Determine the (x, y) coordinate at the center of the cell enclosing the given text.  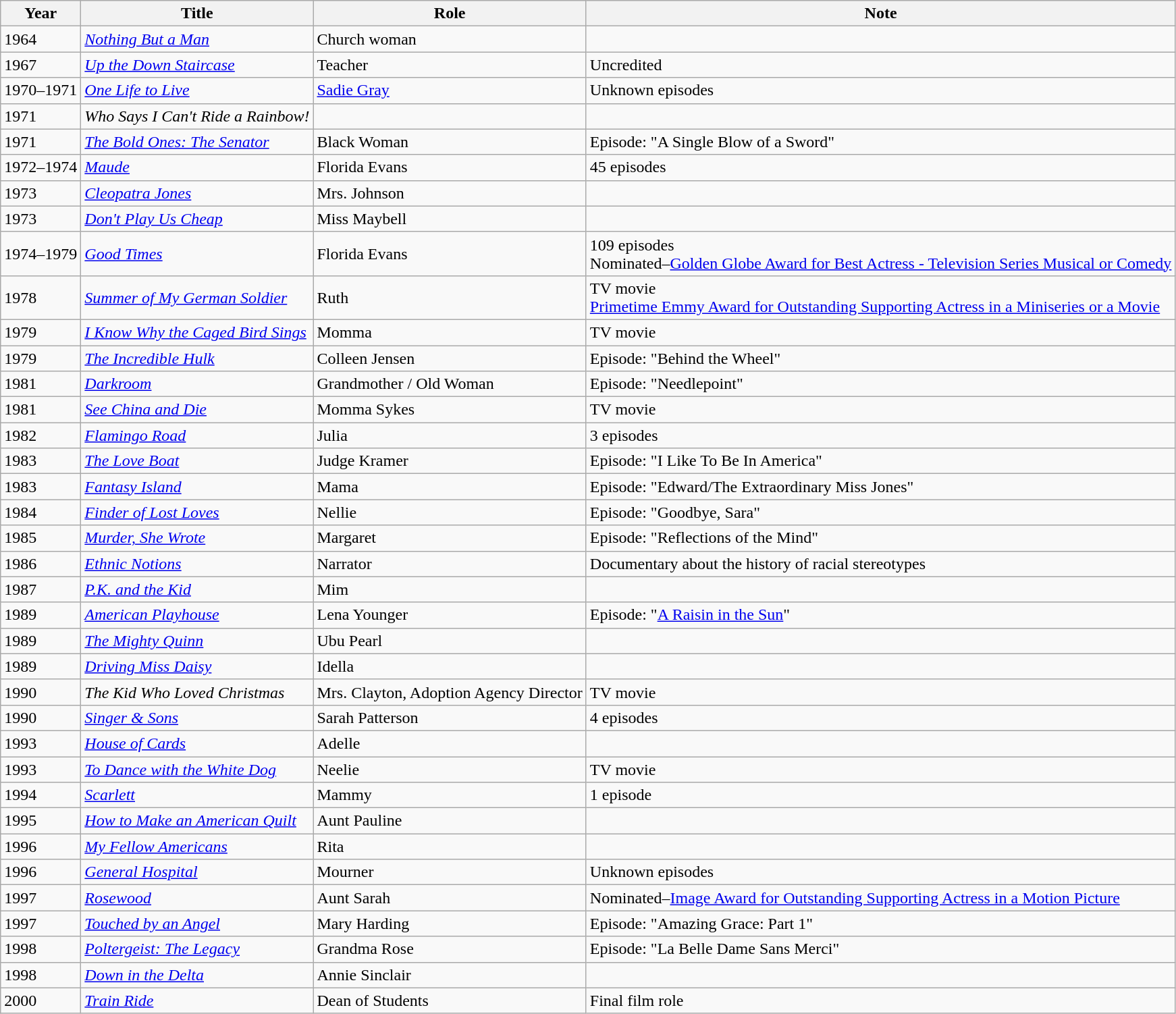
Momma (450, 332)
Miss Maybell (450, 219)
3 episodes (880, 435)
Mammy (450, 795)
Mourner (450, 872)
Maude (197, 167)
Episode: "Needlepoint" (880, 384)
Julia (450, 435)
Aunt Pauline (450, 821)
Episode: "Reflections of the Mind" (880, 538)
One Life to Live (197, 90)
1978 (41, 297)
The Love Boat (197, 461)
1986 (41, 564)
Cleopatra Jones (197, 193)
To Dance with the White Dog (197, 769)
Episode: "Behind the Wheel" (880, 358)
Singer & Sons (197, 718)
Nothing But a Man (197, 39)
4 episodes (880, 718)
109 episodesNominated–Golden Globe Award for Best Actress - Television Series Musical or Comedy (880, 254)
Church woman (450, 39)
Nominated–Image Award for Outstanding Supporting Actress in a Motion Picture (880, 898)
Poltergeist: The Legacy (197, 949)
The Bold Ones: The Senator (197, 142)
Summer of My German Soldier (197, 297)
1964 (41, 39)
1 episode (880, 795)
Mrs. Johnson (450, 193)
Grandma Rose (450, 949)
1987 (41, 589)
1972–1974 (41, 167)
House of Cards (197, 743)
Neelie (450, 769)
Adelle (450, 743)
Final film role (880, 1000)
Aunt Sarah (450, 898)
Judge Kramer (450, 461)
Sarah Patterson (450, 718)
45 episodes (880, 167)
Who Says I Can't Ride a Rainbow! (197, 116)
Ruth (450, 297)
TV moviePrimetime Emmy Award for Outstanding Supporting Actress in a Miniseries or a Movie (880, 297)
Ethnic Notions (197, 564)
See China and Die (197, 410)
Role (450, 14)
1970–1971 (41, 90)
Year (41, 14)
Fantasy Island (197, 487)
Nellie (450, 512)
Uncredited (880, 65)
Episode: "I Like To Be In America" (880, 461)
Driving Miss Daisy (197, 666)
Black Woman (450, 142)
1982 (41, 435)
Title (197, 14)
1994 (41, 795)
How to Make an American Quilt (197, 821)
Episode: "A Single Blow of a Sword" (880, 142)
1974–1979 (41, 254)
Teacher (450, 65)
Mary Harding (450, 924)
Mim (450, 589)
The Incredible Hulk (197, 358)
The Mighty Quinn (197, 641)
Episode: "Amazing Grace: Part 1" (880, 924)
Rosewood (197, 898)
Touched by an Angel (197, 924)
Margaret (450, 538)
Ubu Pearl (450, 641)
Scarlett (197, 795)
Rita (450, 847)
Down in the Delta (197, 975)
Darkroom (197, 384)
Mama (450, 487)
Episode: "La Belle Dame Sans Merci" (880, 949)
Flamingo Road (197, 435)
Grandmother / Old Woman (450, 384)
Lena Younger (450, 615)
Episode: "Edward/The Extraordinary Miss Jones" (880, 487)
Annie Sinclair (450, 975)
Documentary about the history of racial stereotypes (880, 564)
My Fellow Americans (197, 847)
1985 (41, 538)
The Kid Who Loved Christmas (197, 692)
Narrator (450, 564)
Don't Play Us Cheap (197, 219)
Momma Sykes (450, 410)
1995 (41, 821)
P.K. and the Kid (197, 589)
American Playhouse (197, 615)
Good Times (197, 254)
1984 (41, 512)
Sadie Gray (450, 90)
Colleen Jensen (450, 358)
Murder, She Wrote (197, 538)
General Hospital (197, 872)
Dean of Students (450, 1000)
Finder of Lost Loves (197, 512)
Idella (450, 666)
2000 (41, 1000)
I Know Why the Caged Bird Sings (197, 332)
Train Ride (197, 1000)
Mrs. Clayton, Adoption Agency Director (450, 692)
Episode: "Goodbye, Sara" (880, 512)
Note (880, 14)
1967 (41, 65)
Up the Down Staircase (197, 65)
Episode: "A Raisin in the Sun" (880, 615)
